Return the [X, Y] coordinate for the center point of the cell that contains the specified text.  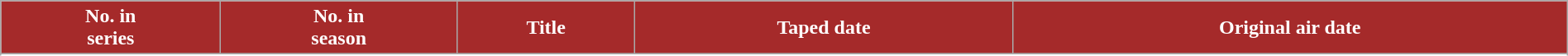
Title [546, 28]
No. inseries [111, 28]
No. inseason [339, 28]
Original air date [1290, 28]
Taped date [824, 28]
